Scan for the cell matching the given text and deliver its [X, Y] coordinate at center. 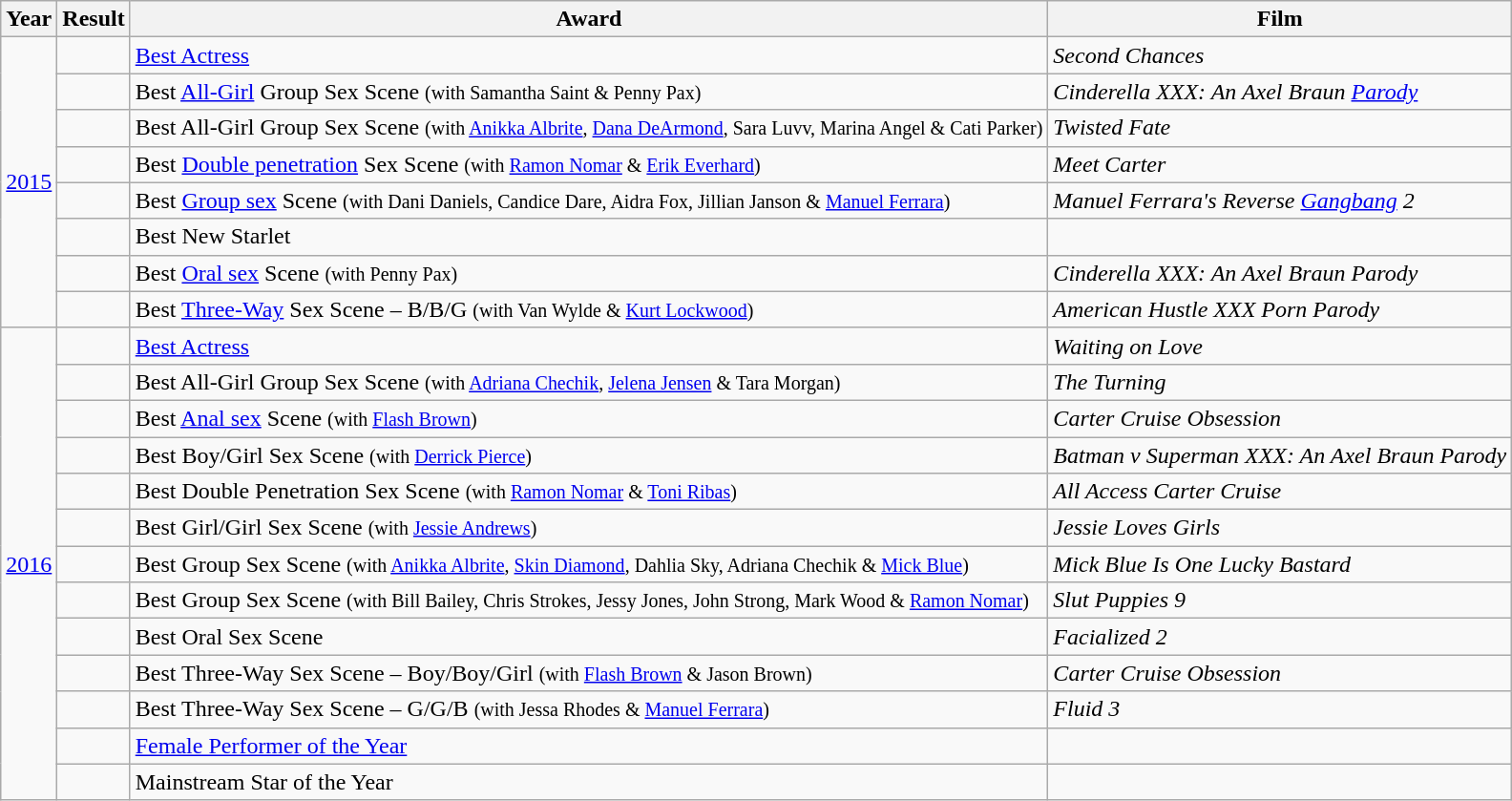
Best Boy/Girl Sex Scene (with Derrick Pierce) [589, 455]
Best New Starlet [589, 237]
Result [94, 19]
Best Oral Sex Scene [589, 637]
Waiting on Love [1280, 346]
Female Performer of the Year [589, 746]
Jessie Loves Girls [1280, 528]
Meet Carter [1280, 164]
Award [589, 19]
Best Double Penetration Sex Scene (with Ramon Nomar & Toni Ribas) [589, 492]
Film [1280, 19]
Best Oral sex Scene (with Penny Pax) [589, 273]
American Hustle XXX Porn Parody [1280, 309]
Best All-Girl Group Sex Scene (with Anikka Albrite, Dana DeArmond, Sara Luvv, Marina Angel & Cati Parker) [589, 128]
Best Anal sex Scene (with Flash Brown) [589, 418]
Fluid 3 [1280, 709]
Best Three-Way Sex Scene – G/G/B (with Jessa Rhodes & Manuel Ferrara) [589, 709]
Best All-Girl Group Sex Scene (with Samantha Saint & Penny Pax) [589, 92]
Best Double penetration Sex Scene (with Ramon Nomar & Erik Everhard) [589, 164]
Mick Blue Is One Lucky Bastard [1280, 564]
All Access Carter Cruise [1280, 492]
Best Three-Way Sex Scene – B/B/G (with Van Wylde & Kurt Lockwood) [589, 309]
Best Group Sex Scene (with Bill Bailey, Chris Strokes, Jessy Jones, John Strong, Mark Wood & Ramon Nomar) [589, 601]
Mainstream Star of the Year [589, 782]
Facialized 2 [1280, 637]
Twisted Fate [1280, 128]
Manuel Ferrara's Reverse Gangbang 2 [1280, 200]
Year [29, 19]
Best Three-Way Sex Scene – Boy/Boy/Girl (with Flash Brown & Jason Brown) [589, 673]
Best All-Girl Group Sex Scene (with Adriana Chechik, Jelena Jensen & Tara Morgan) [589, 382]
Best Girl/Girl Sex Scene (with Jessie Andrews) [589, 528]
Best Group Sex Scene (with Anikka Albrite, Skin Diamond, Dahlia Sky, Adriana Chechik & Mick Blue) [589, 564]
Batman v Superman XXX: An Axel Braun Parody [1280, 455]
Slut Puppies 9 [1280, 601]
2015 [29, 182]
2016 [29, 563]
The Turning [1280, 382]
Best Group sex Scene (with Dani Daniels, Candice Dare, Aidra Fox, Jillian Janson & Manuel Ferrara) [589, 200]
Second Chances [1280, 55]
